From the cell containing the given text, extract its center point as [x, y] coordinate. 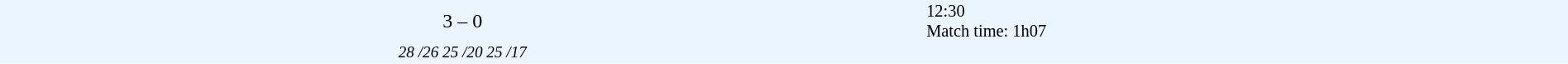
12:30Match time: 1h07 [1247, 22]
28 /26 25 /20 25 /17 [463, 53]
3 – 0 [462, 22]
